Identify which cell holds the provided text, then report its (X, Y) central coordinate. 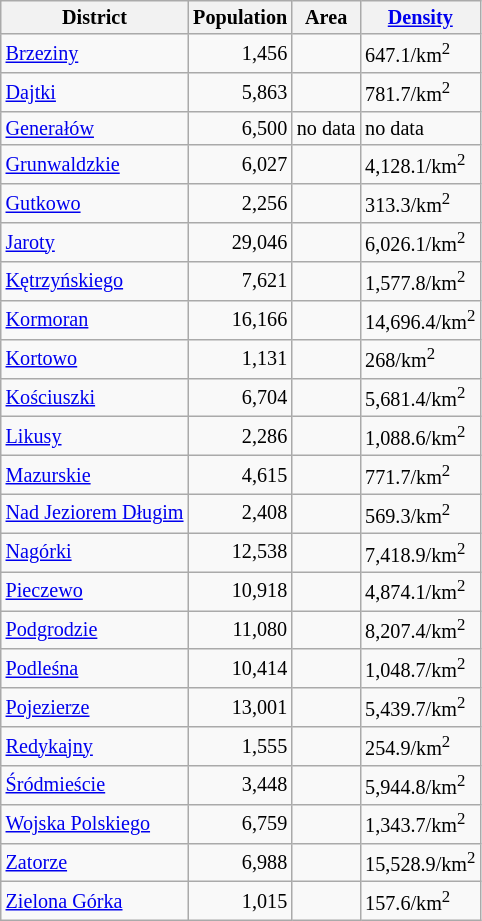
Pieczewo (95, 592)
4,874.1/km2 (420, 592)
District (95, 18)
13,001 (240, 708)
6,026.1/km2 (420, 242)
1,343.7/km2 (420, 824)
Dajtki (95, 94)
2,256 (240, 204)
Wojska Polskiego (95, 824)
Population (240, 18)
Jaroty (95, 242)
Grunwaldzkie (95, 166)
29,046 (240, 242)
Density (420, 18)
Mazurskie (95, 476)
11,080 (240, 630)
Nad Jeziorem Długim (95, 514)
6,988 (240, 864)
5,681.4/km2 (420, 398)
12,538 (240, 554)
254.9/km2 (420, 746)
781.7/km2 (420, 94)
5,944.8/km2 (420, 786)
Pojezierze (95, 708)
5,439.7/km2 (420, 708)
15,528.9/km2 (420, 864)
14,696.4/km2 (420, 320)
313.3/km2 (420, 204)
10,414 (240, 670)
1,555 (240, 746)
2,408 (240, 514)
647.1/km2 (420, 54)
Likusy (95, 436)
3,448 (240, 786)
6,704 (240, 398)
6,027 (240, 166)
5,863 (240, 94)
6,500 (240, 129)
Kościuszki (95, 398)
Podgrodzie (95, 630)
8,207.4/km2 (420, 630)
Nagórki (95, 554)
Brzeziny (95, 54)
Redykajny (95, 746)
Generałów (95, 129)
1,048.7/km2 (420, 670)
7,621 (240, 282)
7,418.9/km2 (420, 554)
2,286 (240, 436)
1,456 (240, 54)
1,015 (240, 902)
1,088.6/km2 (420, 436)
Podleśna (95, 670)
16,166 (240, 320)
Kormoran (95, 320)
157.6/km2 (420, 902)
1,577.8/km2 (420, 282)
Gutkowo (95, 204)
Zielona Górka (95, 902)
6,759 (240, 824)
Kętrzyńskiego (95, 282)
569.3/km2 (420, 514)
4,615 (240, 476)
771.7/km2 (420, 476)
Śródmieście (95, 786)
4,128.1/km2 (420, 166)
Area (326, 18)
1,131 (240, 360)
10,918 (240, 592)
Kortowo (95, 360)
268/km2 (420, 360)
Zatorze (95, 864)
